Find where the given text appears and provide that cell's center as [x, y] coordinate. 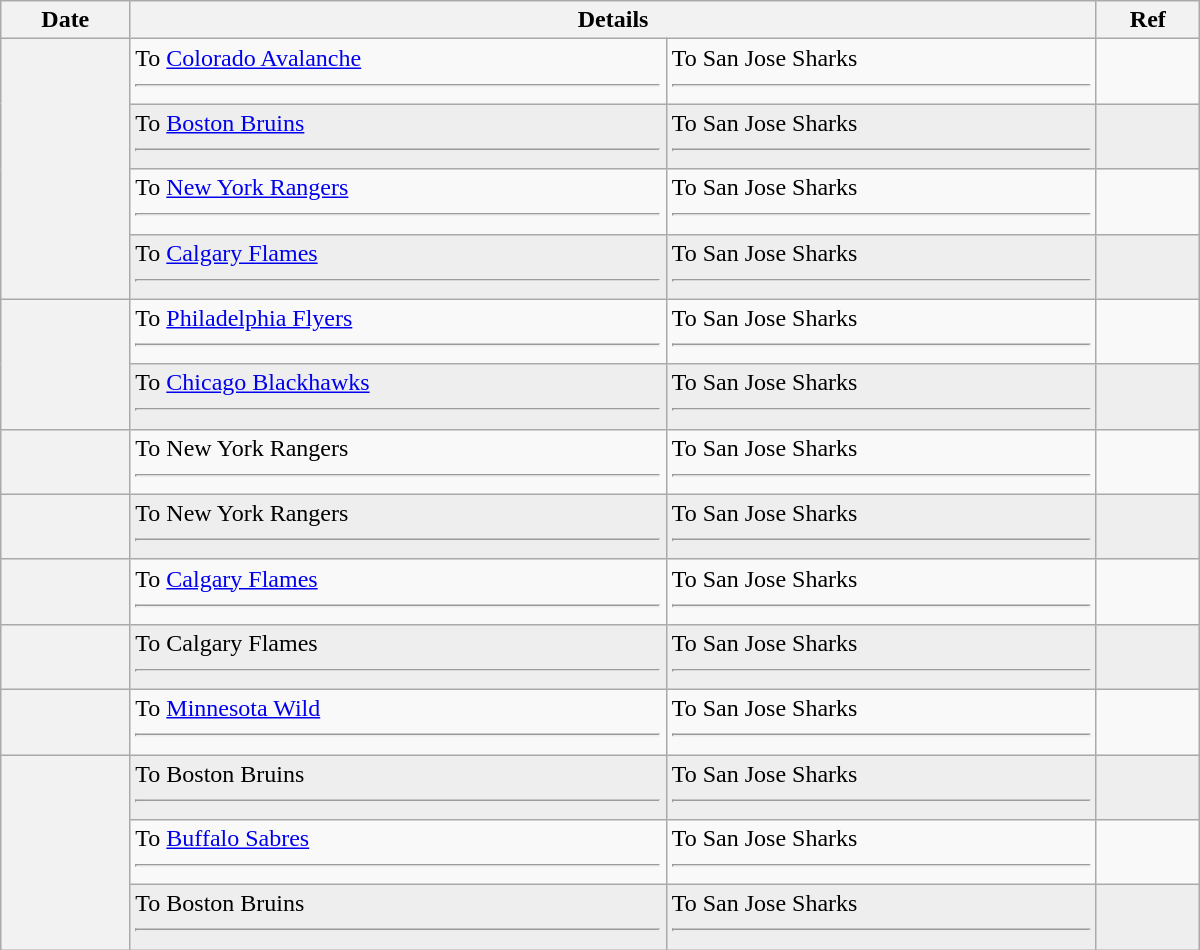
To Buffalo Sabres [398, 852]
Ref [1148, 20]
To Minnesota Wild [398, 722]
To Chicago Blackhawks [398, 396]
Details [614, 20]
Date [66, 20]
To Colorado Avalanche [398, 72]
To Philadelphia Flyers [398, 332]
